Determine the [x, y] coordinate at the center of the cell enclosing the given text.  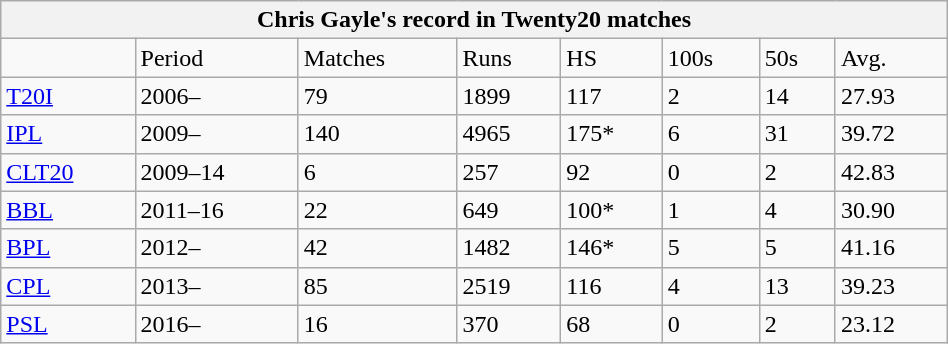
2012– [216, 248]
117 [612, 96]
31 [797, 134]
649 [509, 210]
2009– [216, 134]
140 [378, 134]
16 [378, 324]
1 [710, 210]
146* [612, 248]
42.83 [891, 172]
39.23 [891, 286]
CLT20 [68, 172]
175* [612, 134]
2013– [216, 286]
Matches [378, 58]
257 [509, 172]
Avg. [891, 58]
100s [710, 58]
41.16 [891, 248]
79 [378, 96]
13 [797, 286]
27.93 [891, 96]
2519 [509, 286]
2016– [216, 324]
4965 [509, 134]
92 [612, 172]
39.72 [891, 134]
Runs [509, 58]
14 [797, 96]
30.90 [891, 210]
1482 [509, 248]
42 [378, 248]
370 [509, 324]
116 [612, 286]
PSL [68, 324]
2006– [216, 96]
50s [797, 58]
2011–16 [216, 210]
85 [378, 286]
22 [378, 210]
2009–14 [216, 172]
Period [216, 58]
T20I [68, 96]
IPL [68, 134]
23.12 [891, 324]
1899 [509, 96]
100* [612, 210]
68 [612, 324]
HS [612, 58]
BBL [68, 210]
BPL [68, 248]
Chris Gayle's record in Twenty20 matches [474, 20]
CPL [68, 286]
